Capture the cell that displays the provided text and extract its [X, Y] central coordinate. 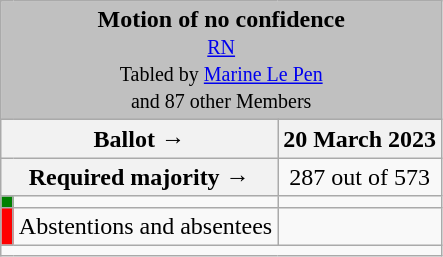
Motion of no confidence RNTabled by Marine Le Penand 87 other Members [222, 60]
Abstentions and absentees [145, 226]
287 out of 573 [360, 177]
Required majority → [140, 177]
Ballot → [140, 139]
20 March 2023 [360, 139]
